Scan for the cell matching the given text and deliver its (x, y) coordinate at center. 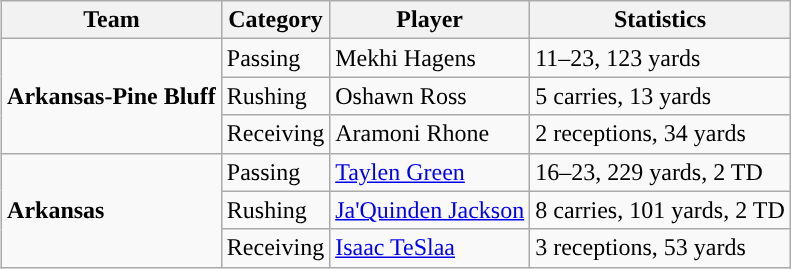
Oshawn Ross (430, 96)
Aramoni Rhone (430, 134)
Team (112, 20)
5 carries, 13 yards (660, 96)
Mekhi Hagens (430, 58)
Taylen Green (430, 172)
Category (275, 20)
8 carries, 101 yards, 2 TD (660, 210)
Isaac TeSlaa (430, 248)
16–23, 229 yards, 2 TD (660, 172)
Ja'Quinden Jackson (430, 210)
Arkansas-Pine Bluff (112, 96)
11–23, 123 yards (660, 58)
Player (430, 20)
3 receptions, 53 yards (660, 248)
2 receptions, 34 yards (660, 134)
Arkansas (112, 210)
Statistics (660, 20)
